Scan for the cell matching the given text and deliver its [x, y] coordinate at center. 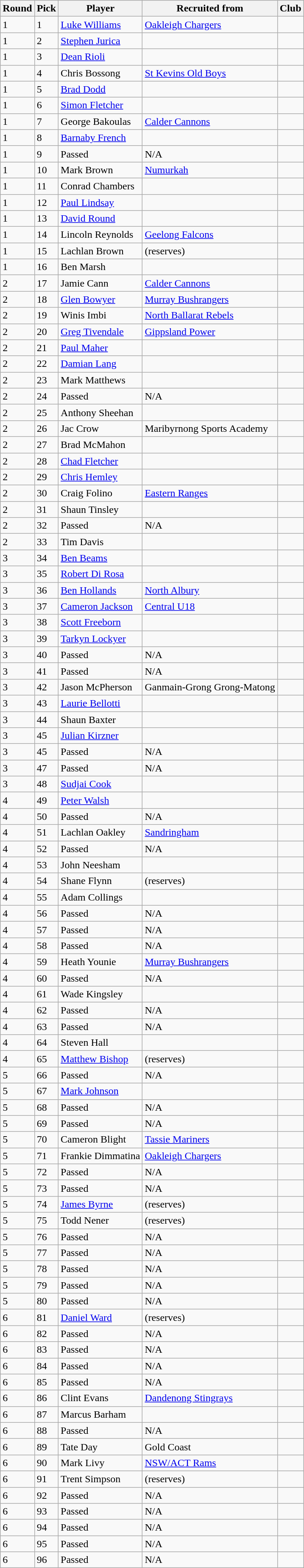
78 [46, 1269]
12 [46, 203]
Stephen Jurica [100, 41]
John Neesham [100, 865]
24 [46, 396]
80 [46, 1301]
Craig Folino [100, 493]
88 [46, 1430]
92 [46, 1495]
Ganmain-Grong Grong-Matong [210, 687]
55 [46, 897]
15 [46, 251]
85 [46, 1382]
44 [46, 720]
79 [46, 1285]
Luke Williams [100, 25]
Chris Hemley [100, 477]
28 [46, 461]
Geelong Falcons [210, 235]
Chad Fletcher [100, 461]
Greg Tivendale [100, 332]
26 [46, 428]
Damian Lang [100, 364]
83 [46, 1350]
16 [46, 267]
8 [46, 138]
Eastern Ranges [210, 493]
Club [290, 8]
11 [46, 186]
Central U18 [210, 606]
71 [46, 1156]
Recruited from [210, 8]
Round [17, 8]
Brad Dodd [100, 89]
27 [46, 445]
65 [46, 1059]
Trent Simpson [100, 1479]
33 [46, 542]
Mark Brown [100, 170]
Lachlan Brown [100, 251]
Paul Maher [100, 348]
Simon Fletcher [100, 105]
George Bakoulas [100, 121]
Barnaby French [100, 138]
7 [46, 121]
29 [46, 477]
Cameron Jackson [100, 606]
Mark Livy [100, 1463]
Shaun Tinsley [100, 510]
50 [46, 816]
25 [46, 412]
Todd Nener [100, 1220]
59 [46, 962]
Mark Johnson [100, 1091]
86 [46, 1398]
Dandenong Stingrays [210, 1398]
13 [46, 219]
30 [46, 493]
72 [46, 1172]
57 [46, 929]
70 [46, 1140]
Pick [46, 8]
40 [46, 655]
Numurkah [210, 170]
Gippsland Power [210, 332]
64 [46, 1043]
18 [46, 299]
Marcus Barham [100, 1414]
31 [46, 510]
Ben Marsh [100, 267]
10 [46, 170]
Steven Hall [100, 1043]
87 [46, 1414]
81 [46, 1317]
74 [46, 1204]
Maribyrnong Sports Academy [210, 428]
Peter Walsh [100, 800]
Paul Lindsay [100, 203]
66 [46, 1075]
Chris Bossong [100, 73]
68 [46, 1107]
Conrad Chambers [100, 186]
62 [46, 1011]
Scott Freeborn [100, 622]
63 [46, 1027]
Winis Imbi [100, 315]
35 [46, 574]
41 [46, 671]
38 [46, 622]
Player [100, 8]
20 [46, 332]
Clint Evans [100, 1398]
Sandringham [210, 833]
Tarkyn Lockyer [100, 639]
19 [46, 315]
47 [46, 768]
Jac Crow [100, 428]
69 [46, 1123]
Jamie Cann [100, 283]
North Albury [210, 590]
67 [46, 1091]
Brad McMahon [100, 445]
73 [46, 1188]
NSW/ACT Rams [210, 1463]
36 [46, 590]
Adam Collings [100, 897]
Shane Flynn [100, 881]
Wade Kingsley [100, 994]
Shaun Baxter [100, 720]
32 [46, 526]
Laurie Bellotti [100, 703]
Matthew Bishop [100, 1059]
42 [46, 687]
Dean Rioli [100, 57]
75 [46, 1220]
60 [46, 978]
Gold Coast [210, 1447]
91 [46, 1479]
89 [46, 1447]
58 [46, 946]
76 [46, 1237]
51 [46, 833]
84 [46, 1366]
Jason McPherson [100, 687]
Frankie Dimmatina [100, 1156]
37 [46, 606]
Lachlan Oakley [100, 833]
Sudjai Cook [100, 784]
Mark Matthews [100, 380]
82 [46, 1334]
Tate Day [100, 1447]
Anthony Sheehan [100, 412]
52 [46, 849]
14 [46, 235]
21 [46, 348]
96 [46, 1560]
Daniel Ward [100, 1317]
Glen Bowyer [100, 299]
Heath Younie [100, 962]
39 [46, 639]
49 [46, 800]
56 [46, 913]
Cameron Blight [100, 1140]
Tassie Mariners [210, 1140]
St Kevins Old Boys [210, 73]
Ben Hollands [100, 590]
54 [46, 881]
95 [46, 1544]
23 [46, 380]
David Round [100, 219]
Robert Di Rosa [100, 574]
53 [46, 865]
61 [46, 994]
90 [46, 1463]
North Ballarat Rebels [210, 315]
94 [46, 1528]
Lincoln Reynolds [100, 235]
17 [46, 283]
Ben Beams [100, 558]
77 [46, 1253]
43 [46, 703]
James Byrne [100, 1204]
34 [46, 558]
Tim Davis [100, 542]
93 [46, 1512]
Julian Kirzner [100, 736]
22 [46, 364]
9 [46, 154]
48 [46, 784]
